Extract the (X, Y) coordinate from the center of the cell holding the provided text.  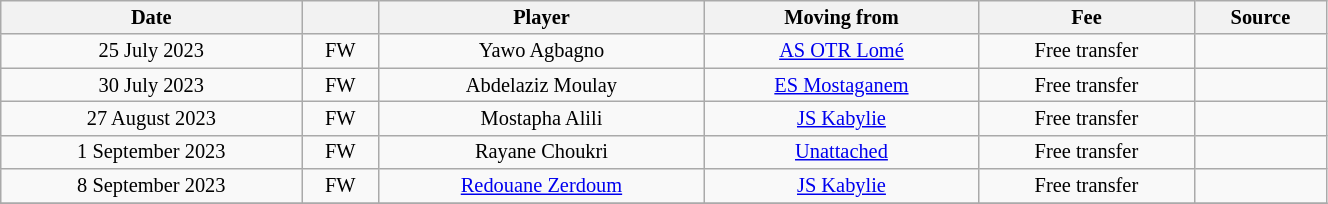
1 September 2023 (152, 152)
Player (542, 17)
Unattached (841, 152)
Yawo Agbagno (542, 51)
8 September 2023 (152, 186)
Source (1260, 17)
Date (152, 17)
Fee (1087, 17)
Rayane Choukri (542, 152)
Redouane Zerdoum (542, 186)
27 August 2023 (152, 118)
30 July 2023 (152, 85)
Abdelaziz Moulay (542, 85)
25 July 2023 (152, 51)
Moving from (841, 17)
ES Mostaganem (841, 85)
AS OTR Lomé (841, 51)
Mostapha Alili (542, 118)
